Locate the cell with the specified text and output its [x, y] center coordinate. 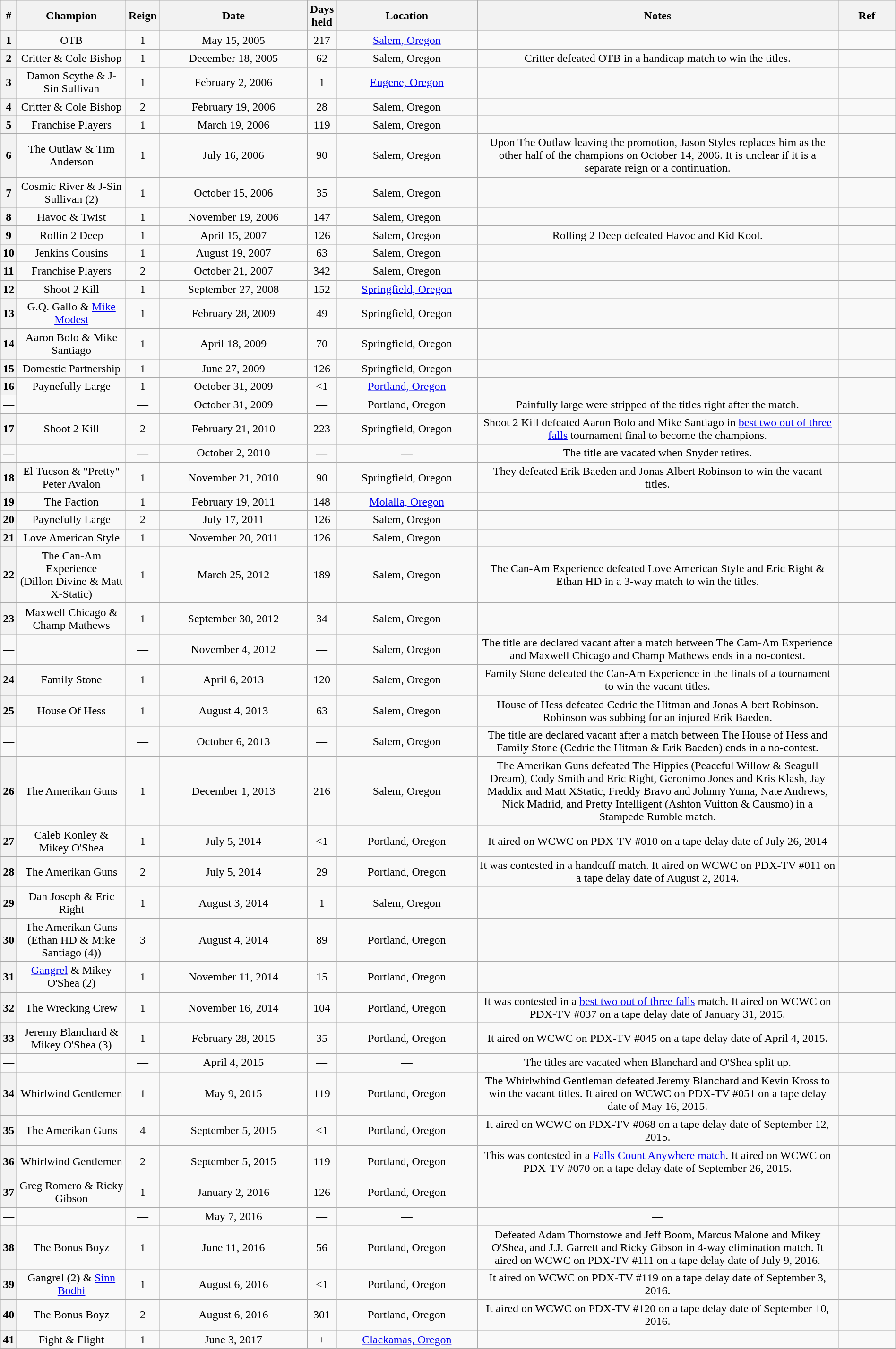
Shoot 2 Kill defeated Aaron Bolo and Mike Santiago in best two out of three falls tournament final to become the champions. [658, 429]
Family Stone [72, 679]
Greg Romero & Ricky Gibson [72, 1192]
8 [9, 217]
It was contested in a handcuff match. It aired on WCWC on PDX-TV #011 on a tape delay date of August 2, 2014. [658, 872]
49 [322, 314]
Ref [867, 16]
November 4, 2012 [233, 649]
The title are vacated when Snyder retires. [658, 453]
It aired on WCWC on PDX-TV #119 on a tape delay date of September 3, 2016. [658, 1284]
40 [9, 1315]
November 11, 2014 [233, 977]
April 4, 2015 [233, 1063]
August 4, 2013 [233, 711]
El Tucson & "Pretty" Peter Avalon [72, 477]
OTB [72, 40]
House Of Hess [72, 711]
Caleb Konley & Mikey O'Shea [72, 841]
The Can-Am Experience (Dillon Divine & Matt X-Static) [72, 575]
21 [9, 538]
February 19, 2006 [233, 107]
June 11, 2016 [233, 1247]
June 3, 2017 [233, 1340]
26 [9, 791]
G.Q. Gallo & Mike Modest [72, 314]
Location [407, 16]
10 [9, 253]
June 27, 2009 [233, 369]
Molalla, Oregon [407, 502]
The Wrecking Crew [72, 1007]
It aired on WCWC on PDX-TV #120 on a tape delay date of September 10, 2016. [658, 1315]
25 [9, 711]
August 3, 2014 [233, 902]
September 27, 2008 [233, 289]
39 [9, 1284]
House of Hess defeated Cedric the Hitman and Jonas Albert Robinson. Robinson was subbing for an injured Erik Baeden. [658, 711]
Family Stone defeated the Can-Am Experience in the finals of a tournament to win the vacant titles. [658, 679]
17 [9, 429]
23 [9, 618]
Eugene, Oregon [407, 82]
The title are declared vacant after a match between The Cam-Am Experience and Maxwell Chicago and Champ Mathews ends in a no-contest. [658, 649]
Cosmic River & J-Sin Sullivan (2) [72, 193]
11 [9, 271]
December 1, 2013 [233, 791]
19 [9, 502]
18 [9, 477]
The titles are vacated when Blanchard and O'Shea split up. [658, 1063]
October 15, 2006 [233, 193]
189 [322, 575]
Clackamas, Oregon [407, 1340]
October 21, 2007 [233, 271]
56 [322, 1247]
November 19, 2006 [233, 217]
Rolling 2 Deep defeated Havoc and Kid Kool. [658, 235]
Damon Scythe & J-Sin Sullivan [72, 82]
August 19, 2007 [233, 253]
February 28, 2009 [233, 314]
5 [9, 125]
62 [322, 58]
February 21, 2010 [233, 429]
36 [9, 1161]
Aaron Bolo & Mike Santiago [72, 344]
# [9, 16]
Critter defeated OTB in a handicap match to win the titles. [658, 58]
May 7, 2016 [233, 1216]
216 [322, 791]
+ [322, 1340]
February 19, 2011 [233, 502]
The Faction [72, 502]
Gangrel & Mikey O'Shea (2) [72, 977]
This was contested in a Falls Count Anywhere match. It aired on WCWC on PDX-TV #070 on a tape delay date of September 26, 2015. [658, 1161]
Fight & Flight [72, 1340]
April 6, 2013 [233, 679]
March 25, 2012 [233, 575]
301 [322, 1315]
41 [9, 1340]
Gangrel (2) & Sinn Bodhi [72, 1284]
104 [322, 1007]
March 19, 2006 [233, 125]
16 [9, 387]
Reign [143, 16]
120 [322, 679]
The Can-Am Experience defeated Love American Style and Eric Right & Ethan HD in a 3-way match to win the titles. [658, 575]
August 4, 2014 [233, 940]
32 [9, 1007]
Days held [322, 16]
November 20, 2011 [233, 538]
April 15, 2007 [233, 235]
The Amerikan Guns (Ethan HD & Mike Santiago (4)) [72, 940]
October 6, 2013 [233, 742]
It aired on WCWC on PDX-TV #010 on a tape delay date of July 26, 2014 [658, 841]
The title are declared vacant after a match between The House of Hess and Family Stone (Cedric the Hitman & Erik Baeden) ends in a no-contest. [658, 742]
70 [322, 344]
February 2, 2006 [233, 82]
9 [9, 235]
April 18, 2009 [233, 344]
147 [322, 217]
14 [9, 344]
223 [322, 429]
September 30, 2012 [233, 618]
November 21, 2010 [233, 477]
152 [322, 289]
Domestic Partnership [72, 369]
22 [9, 575]
38 [9, 1247]
Date [233, 16]
It was contested in a best two out of three falls match. It aired on WCWC on PDX-TV #037 on a tape delay date of January 31, 2015. [658, 1007]
Painfully large were stripped of the titles right after the match. [658, 404]
Rollin 2 Deep [72, 235]
24 [9, 679]
342 [322, 271]
December 18, 2005 [233, 58]
30 [9, 940]
12 [9, 289]
31 [9, 977]
20 [9, 520]
6 [9, 155]
Jenkins Cousins [72, 253]
13 [9, 314]
Notes [658, 16]
7 [9, 193]
148 [322, 502]
Havoc & Twist [72, 217]
July 16, 2006 [233, 155]
July 17, 2011 [233, 520]
May 15, 2005 [233, 40]
37 [9, 1192]
Jeremy Blanchard & Mikey O'Shea (3) [72, 1039]
Maxwell Chicago & Champ Mathews [72, 618]
89 [322, 940]
They defeated Erik Baeden and Jonas Albert Robinson to win the vacant titles. [658, 477]
33 [9, 1039]
It aired on WCWC on PDX-TV #068 on a tape delay date of September 12, 2015. [658, 1130]
Champion [72, 16]
January 2, 2016 [233, 1192]
Dan Joseph & Eric Right [72, 902]
The Outlaw & Tim Anderson [72, 155]
27 [9, 841]
February 28, 2015 [233, 1039]
November 16, 2014 [233, 1007]
217 [322, 40]
October 2, 2010 [233, 453]
May 9, 2015 [233, 1093]
It aired on WCWC on PDX-TV #045 on a tape delay date of April 4, 2015. [658, 1039]
Love American Style [72, 538]
